Provide the [X, Y] coordinate of the cell's center where the given text is located.  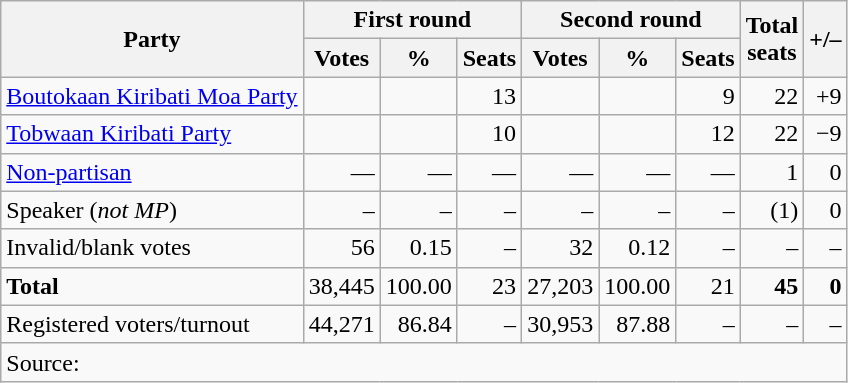
38,445 [342, 286]
21 [708, 286]
0.12 [638, 248]
9 [708, 96]
86.84 [418, 324]
Boutokaan Kiribati Moa Party [152, 96]
+/– [826, 39]
Total [152, 286]
Second round [632, 20]
Non-partisan [152, 172]
12 [708, 134]
First round [412, 20]
45 [772, 286]
(1) [772, 210]
44,271 [342, 324]
Source: [424, 362]
30,953 [560, 324]
13 [489, 96]
Invalid/blank votes [152, 248]
Party [152, 39]
1 [772, 172]
56 [342, 248]
Totalseats [772, 39]
Speaker (not MP) [152, 210]
23 [489, 286]
10 [489, 134]
−9 [826, 134]
27,203 [560, 286]
Registered voters/turnout [152, 324]
+9 [826, 96]
87.88 [638, 324]
32 [560, 248]
0.15 [418, 248]
Tobwaan Kiribati Party [152, 134]
